Provide the (X, Y) coordinate of the cell's center where the given text is located.  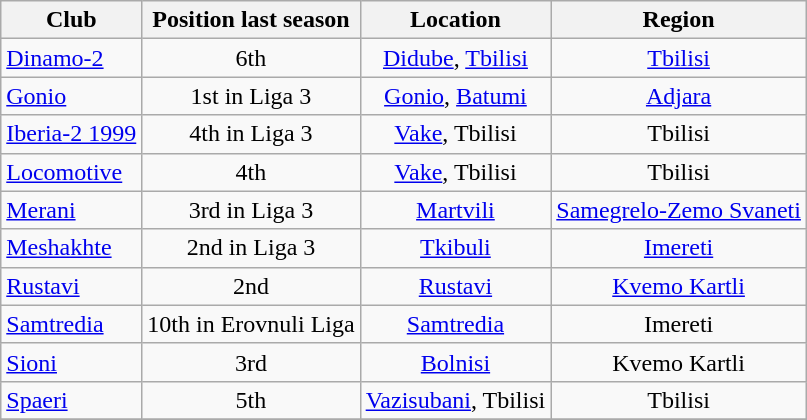
2nd (251, 286)
Position last season (251, 20)
Gonio, Batumi (456, 96)
3rd in Liga 3 (251, 210)
2nd in Liga 3 (251, 248)
Samegrelo-Zemo Svaneti (679, 210)
10th in Erovnuli Liga (251, 324)
Locomotive (72, 172)
4th (251, 172)
Adjara (679, 96)
Vazisubani, Tbilisi (456, 400)
4th in Liga 3 (251, 134)
5th (251, 400)
Meshakhte (72, 248)
Sioni (72, 362)
1st in Liga 3 (251, 96)
6th (251, 58)
Gonio (72, 96)
Tkibuli (456, 248)
Dinamo-2 (72, 58)
3rd (251, 362)
Didube, Tbilisi (456, 58)
Spaeri (72, 400)
Bolnisi (456, 362)
Iberia-2 1999 (72, 134)
Merani (72, 210)
Region (679, 20)
Club (72, 20)
Martvili (456, 210)
Location (456, 20)
